Identify which cell holds the provided text, then report its [X, Y] central coordinate. 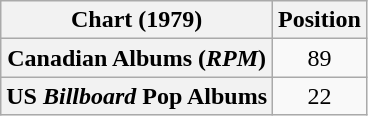
89 [320, 58]
Chart (1979) [137, 20]
Canadian Albums (RPM) [137, 58]
22 [320, 96]
Position [320, 20]
US Billboard Pop Albums [137, 96]
